Output the (x, y) coordinate of the center of the cell containing the given text.  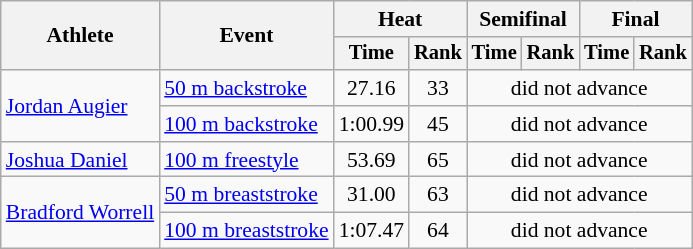
27.16 (372, 88)
63 (438, 195)
Athlete (80, 36)
50 m backstroke (246, 88)
50 m breaststroke (246, 195)
65 (438, 160)
Semifinal (523, 19)
Heat (400, 19)
Joshua Daniel (80, 160)
Bradford Worrell (80, 212)
100 m backstroke (246, 124)
Final (635, 19)
45 (438, 124)
Event (246, 36)
1:00.99 (372, 124)
53.69 (372, 160)
33 (438, 88)
64 (438, 231)
31.00 (372, 195)
100 m breaststroke (246, 231)
1:07.47 (372, 231)
100 m freestyle (246, 160)
Jordan Augier (80, 106)
